Capture the cell that displays the provided text and extract its [x, y] central coordinate. 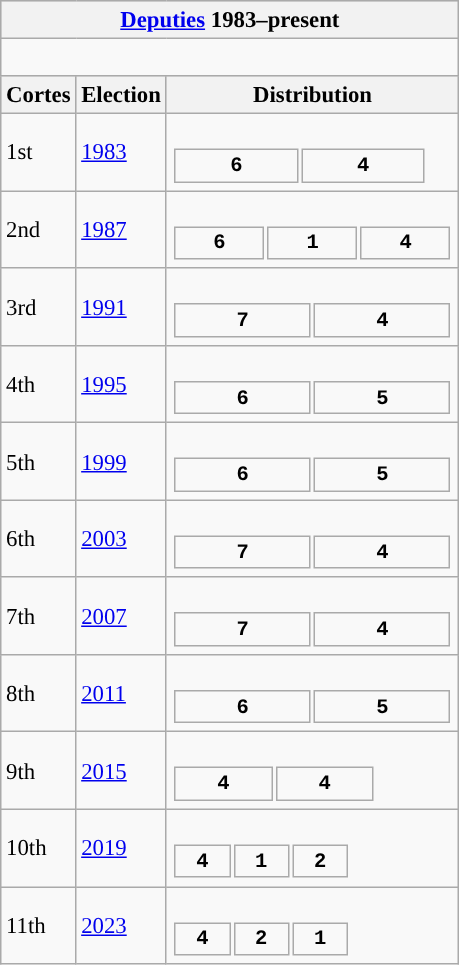
10th [38, 848]
2007 [121, 616]
4th [38, 384]
Cortes [38, 95]
Deputies 1983–present [230, 20]
6 4 [312, 152]
1991 [121, 306]
7th [38, 616]
6 1 4 [312, 230]
2003 [121, 538]
Election [121, 95]
1st [38, 152]
11th [38, 926]
9th [38, 770]
8th [38, 694]
2nd [38, 230]
Distribution [312, 95]
4 1 2 [312, 848]
1987 [121, 230]
2015 [121, 770]
5th [38, 462]
2019 [121, 848]
3rd [38, 306]
4 4 [312, 770]
1983 [121, 152]
6th [38, 538]
2023 [121, 926]
4 2 1 [312, 926]
2011 [121, 694]
1995 [121, 384]
1999 [121, 462]
